From the cell containing the given text, extract its center point as [x, y] coordinate. 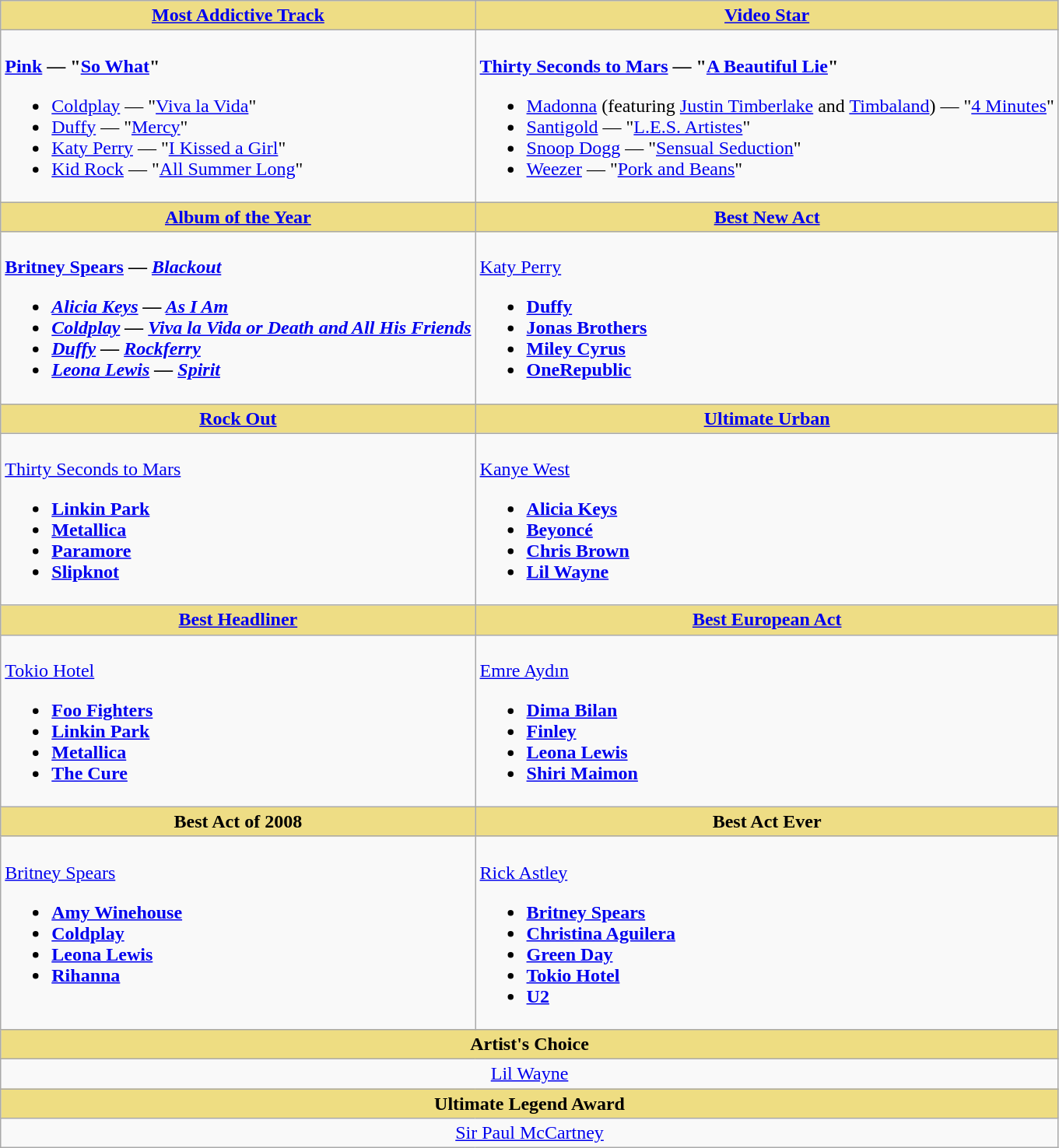
Most Addictive Track [238, 16]
Tokio HotelFoo FightersLinkin ParkMetallicaThe Cure [238, 720]
Rock Out [238, 418]
Thirty Seconds to MarsLinkin ParkMetallicaParamoreSlipknot [238, 520]
Best Act Ever [767, 821]
Britney SpearsAmy WinehouseColdplayLeona LewisRihanna [238, 933]
Katy PerryDuffyJonas BrothersMiley CyrusOneRepublic [767, 317]
Ultimate Urban [767, 418]
Best New Act [767, 217]
Britney Spears — BlackoutAlicia Keys — As I AmColdplay — Viva la Vida or Death and All His FriendsDuffy — RockferryLeona Lewis — Spirit [238, 317]
Best Headliner [238, 620]
Lil Wayne [530, 1073]
Kanye WestAlicia KeysBeyoncéChris BrownLil Wayne [767, 520]
Ultimate Legend Award [530, 1104]
Emre AydınDima BilanFinleyLeona LewisShiri Maimon [767, 720]
Best Act of 2008 [238, 821]
Album of the Year [238, 217]
Sir Paul McCartney [530, 1133]
Rick AstleyBritney SpearsChristina AguileraGreen DayTokio HotelU2 [767, 933]
Best European Act [767, 620]
Video Star [767, 16]
Artist's Choice [530, 1044]
Pink — "So What"Coldplay — "Viva la Vida"Duffy — "Mercy"Katy Perry — "I Kissed a Girl"Kid Rock — "All Summer Long" [238, 117]
